Detect which cell encompasses the target text, then output its (X, Y) center coordinate. 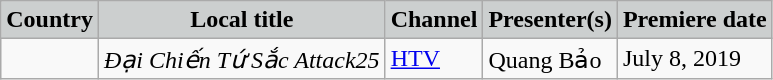
Local title (242, 20)
Quang Bảo (550, 59)
July 8, 2019 (694, 59)
Premiere date (694, 20)
Country (50, 20)
Presenter(s) (550, 20)
Đại Chiến Tứ Sắc Attack25 (242, 59)
HTV (434, 59)
Channel (434, 20)
